Find where the given text appears and provide that cell's center as [X, Y] coordinate. 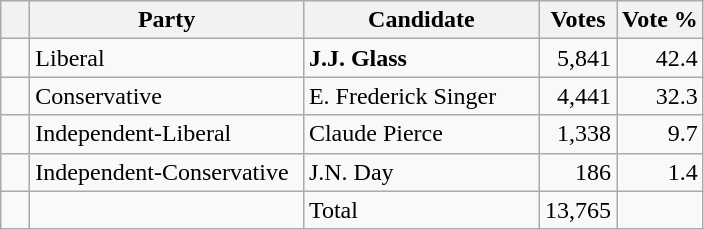
Votes [578, 20]
5,841 [578, 58]
Independent-Liberal [167, 134]
J.N. Day [421, 172]
1,338 [578, 134]
Total [421, 210]
Conservative [167, 96]
J.J. Glass [421, 58]
13,765 [578, 210]
Vote % [660, 20]
1.4 [660, 172]
42.4 [660, 58]
186 [578, 172]
32.3 [660, 96]
9.7 [660, 134]
4,441 [578, 96]
E. Frederick Singer [421, 96]
Liberal [167, 58]
Claude Pierce [421, 134]
Party [167, 20]
Independent-Conservative [167, 172]
Candidate [421, 20]
